Output the (X, Y) coordinate of the center of the cell containing the given text.  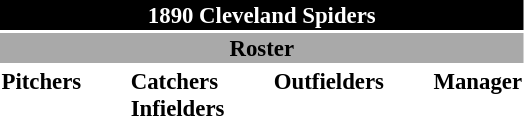
1890 Cleveland Spiders (262, 15)
Roster (262, 48)
